Search for the cell housing the specified text and yield its [x, y] center coordinate. 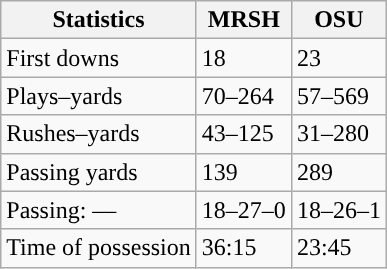
57–569 [338, 96]
18–27–0 [244, 210]
139 [244, 172]
First downs [99, 58]
Rushes–yards [99, 134]
289 [338, 172]
70–264 [244, 96]
MRSH [244, 20]
36:15 [244, 248]
Plays–yards [99, 96]
43–125 [244, 134]
Passing yards [99, 172]
Statistics [99, 20]
OSU [338, 20]
Passing: –– [99, 210]
23 [338, 58]
31–280 [338, 134]
23:45 [338, 248]
Time of possession [99, 248]
18 [244, 58]
18–26–1 [338, 210]
